Scan for the cell matching the given text and deliver its [X, Y] coordinate at center. 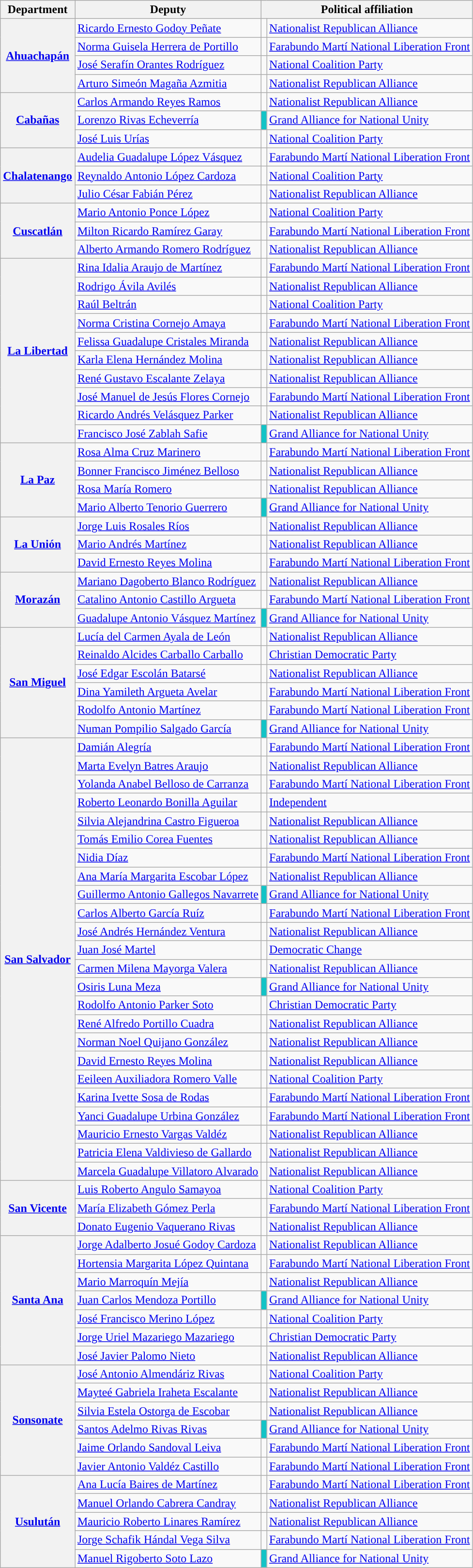
Ana María Margarita Escobar López [168, 876]
Jaime Orlando Sandoval Leiva [168, 1448]
José Antonio Almendáriz Rivas [168, 1374]
Patricia Elena Valdivieso de Gallardo [168, 1153]
La Libertad [38, 351]
Reinaldo Alcides Carballo Carballo [168, 655]
San Miguel [38, 683]
Jorge Uriel Mazariego Mazariego [168, 1337]
San Salvador [38, 959]
Morazán [38, 600]
José Andrés Hernández Ventura [168, 931]
Sonsonate [38, 1420]
La Unión [38, 544]
Francisco José Zablah Safie [168, 434]
Mauricio Roberto Linares Ramírez [168, 1521]
José Javier Palomo Nieto [168, 1355]
Donato Eugenio Vaquerano Rivas [168, 1226]
Mario Andrés Martínez [168, 544]
Rosa Alma Cruz Marinero [168, 452]
Carlos Alberto García Ruíz [168, 913]
Norman Noel Quijano González [168, 1042]
Audelia Guadalupe López Vásquez [168, 157]
Ricardo Andrés Velásquez Parker [168, 415]
Norma Cristina Cornejo Amaya [168, 323]
San Vicente [38, 1208]
Alberto Armando Romero Rodríguez [168, 249]
Mario Marroquín Mejía [168, 1282]
Mario Alberto Tenorio Guerrero [168, 507]
Karina Ivette Sosa de Rodas [168, 1097]
Catalino Antonio Castillo Argueta [168, 600]
Osiris Luna Meza [168, 987]
Mario Antonio Ponce López [168, 212]
Marta Evelyn Batres Araujo [168, 765]
René Gustavo Escalante Zelaya [168, 378]
Rodrigo Ávila Avilés [168, 286]
Marcela Guadalupe Villatoro Alvarado [168, 1171]
Rodolfo Antonio Martínez [168, 710]
Eeileen Auxiliadora Romero Valle [168, 1079]
Ricardo Ernesto Godoy Peñate [168, 28]
Juan Carlos Mendoza Portillo [168, 1300]
Deputy [168, 10]
María Elizabeth Gómez Perla [168, 1208]
Felissa Guadalupe Cristales Miranda [168, 342]
Numan Pompilio Salgado García [168, 729]
Political affiliation [367, 10]
Carlos Armando Reyes Ramos [168, 102]
Arturo Simeón Magaña Azmitia [168, 83]
Hortensia Margarita López Quintana [168, 1263]
José Edgar Escolán Batarsé [168, 673]
Manuel Orlando Cabrera Candray [168, 1503]
Cuscatlán [38, 231]
Democratic Change [370, 950]
Jorge Luis Rosales Ríos [168, 526]
Reynaldo Antonio López Cardoza [168, 175]
Manuel Rigoberto Soto Lazo [168, 1558]
Tomás Emilio Corea Fuentes [168, 839]
Juan José Martel [168, 950]
Mauricio Ernesto Vargas Valdéz [168, 1134]
Nidia Díaz [168, 858]
Cabañas [38, 120]
Rodolfo Antonio Parker Soto [168, 1005]
Dina Yamileth Argueta Avelar [168, 692]
Luis Roberto Angulo Samayoa [168, 1190]
Yanci Guadalupe Urbina González [168, 1116]
Jorge Schafik Hándal Vega Silva [168, 1540]
Ana Lucía Baires de Martínez [168, 1485]
Ahuachapán [38, 56]
Bonner Francisco Jiménez Belloso [168, 470]
Roberto Leonardo Bonilla Aguilar [168, 802]
Santa Ana [38, 1300]
René Alfredo Portillo Cuadra [168, 1024]
Norma Guisela Herrera de Portillo [168, 47]
Karla Elena Hernández Molina [168, 360]
Department [38, 10]
Julio César Fabián Pérez [168, 194]
Rosa María Romero [168, 489]
Javier Antonio Valdéz Castillo [168, 1466]
Damián Alegría [168, 747]
Carmen Milena Mayorga Valera [168, 968]
Mayteé Gabriela Iraheta Escalante [168, 1392]
Lucía del Carmen Ayala de León [168, 637]
Lorenzo Rivas Echeverría [168, 120]
Jorge Adalberto Josué Godoy Cardoza [168, 1245]
Raúl Beltrán [168, 305]
Milton Ricardo Ramírez Garay [168, 231]
Silvia Estela Ostorga de Escobar [168, 1411]
José Manuel de Jesús Flores Cornejo [168, 397]
José Serafín Orantes Rodríguez [168, 65]
Independent [370, 802]
José Luis Urías [168, 139]
Chalatenango [38, 175]
Santos Adelmo Rivas Rivas [168, 1429]
Yolanda Anabel Belloso de Carranza [168, 784]
Guillermo Antonio Gallegos Navarrete [168, 895]
José Francisco Merino López [168, 1319]
Usulután [38, 1521]
Silvia Alejandrina Castro Figueroa [168, 821]
Rina Idalia Araujo de Martínez [168, 268]
Mariano Dagoberto Blanco Rodríguez [168, 581]
Guadalupe Antonio Vásquez Martínez [168, 618]
La Paz [38, 480]
